Return [X, Y] of the center of cell containing provided text 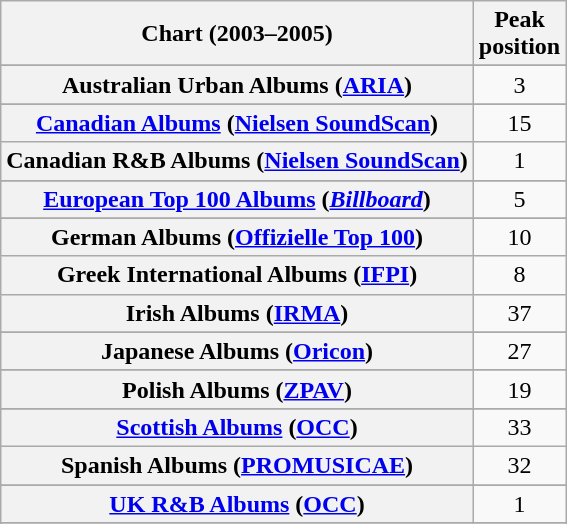
Spanish Albums (PROMUSICAE) [238, 465]
Polish Albums (ZPAV) [238, 389]
33 [519, 427]
Irish Albums (IRMA) [238, 313]
15 [519, 123]
European Top 100 Albums (Billboard) [238, 199]
Australian Urban Albums (ARIA) [238, 85]
Chart (2003–2005) [238, 34]
10 [519, 237]
5 [519, 199]
37 [519, 313]
3 [519, 85]
Greek International Albums (IFPI) [238, 275]
32 [519, 465]
8 [519, 275]
27 [519, 351]
Canadian Albums (Nielsen SoundScan) [238, 123]
Japanese Albums (Oricon) [238, 351]
German Albums (Offizielle Top 100) [238, 237]
Scottish Albums (OCC) [238, 427]
UK R&B Albums (OCC) [238, 503]
Canadian R&B Albums (Nielsen SoundScan) [238, 161]
19 [519, 389]
Peakposition [519, 34]
